Pinpoint the cell where the given text exists, returning its [X, Y] midpoint coordinate. 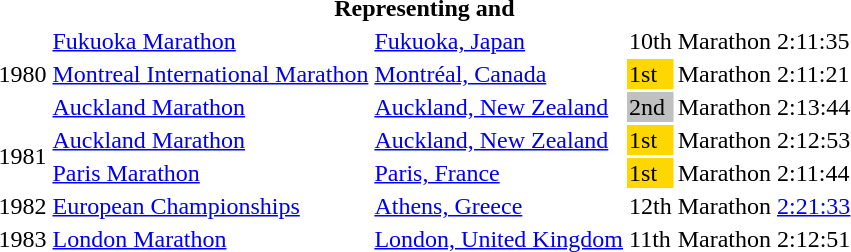
2nd [651, 107]
Fukuoka Marathon [210, 41]
Athens, Greece [499, 206]
Montréal, Canada [499, 74]
12th [651, 206]
Paris Marathon [210, 173]
Paris, France [499, 173]
Montreal International Marathon [210, 74]
European Championships [210, 206]
10th [651, 41]
Fukuoka, Japan [499, 41]
